Capture the cell that displays the provided text and extract its [x, y] central coordinate. 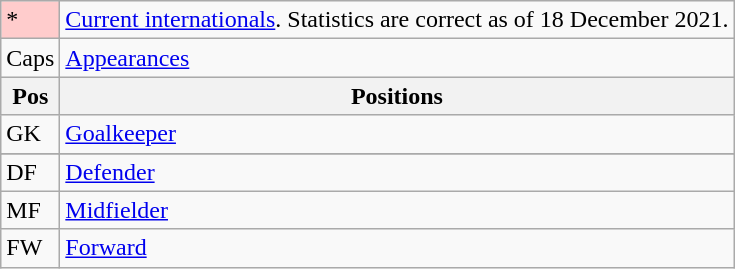
Current internationals. Statistics are correct as of 18 December 2021. [397, 20]
DF [30, 172]
Positions [397, 96]
Defender [397, 172]
Midfielder [397, 210]
Forward [397, 248]
GK [30, 134]
Caps [30, 58]
MF [30, 210]
Appearances [397, 58]
* [30, 20]
Pos [30, 96]
FW [30, 248]
Goalkeeper [397, 134]
